Determine the (x, y) coordinate at the center of the cell enclosing the given text.  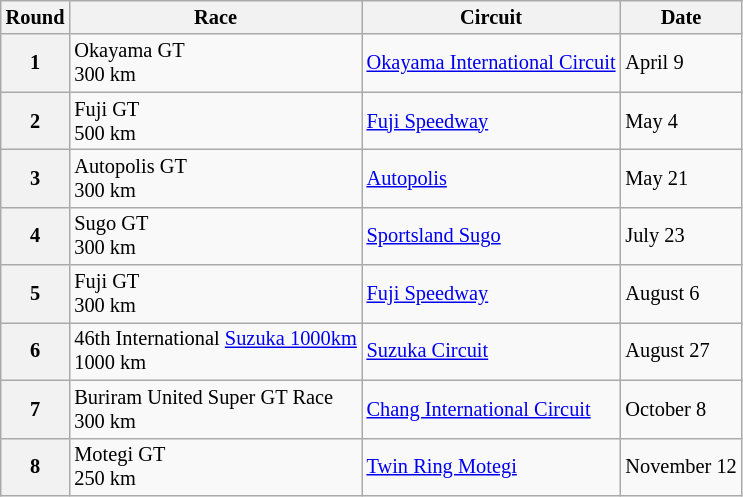
Suzuka Circuit (492, 351)
4 (36, 236)
Fuji GT 500 km (215, 121)
Date (680, 17)
6 (36, 351)
Sportsland Sugo (492, 236)
May 21 (680, 178)
Twin Ring Motegi (492, 467)
October 8 (680, 409)
Autopolis GT300 km (215, 178)
April 9 (680, 63)
46th International Suzuka 1000km1000 km (215, 351)
Buriram United Super GT Race300 km (215, 409)
Round (36, 17)
3 (36, 178)
Sugo GT 300 km (215, 236)
Autopolis (492, 178)
2 (36, 121)
1 (36, 63)
Motegi GT250 km (215, 467)
Race (215, 17)
Fuji GT 300 km (215, 294)
5 (36, 294)
7 (36, 409)
August 27 (680, 351)
Chang International Circuit (492, 409)
8 (36, 467)
July 23 (680, 236)
August 6 (680, 294)
May 4 (680, 121)
Okayama GT300 km (215, 63)
Okayama International Circuit (492, 63)
November 12 (680, 467)
Circuit (492, 17)
